From the cell containing the given text, extract its center point as (X, Y) coordinate. 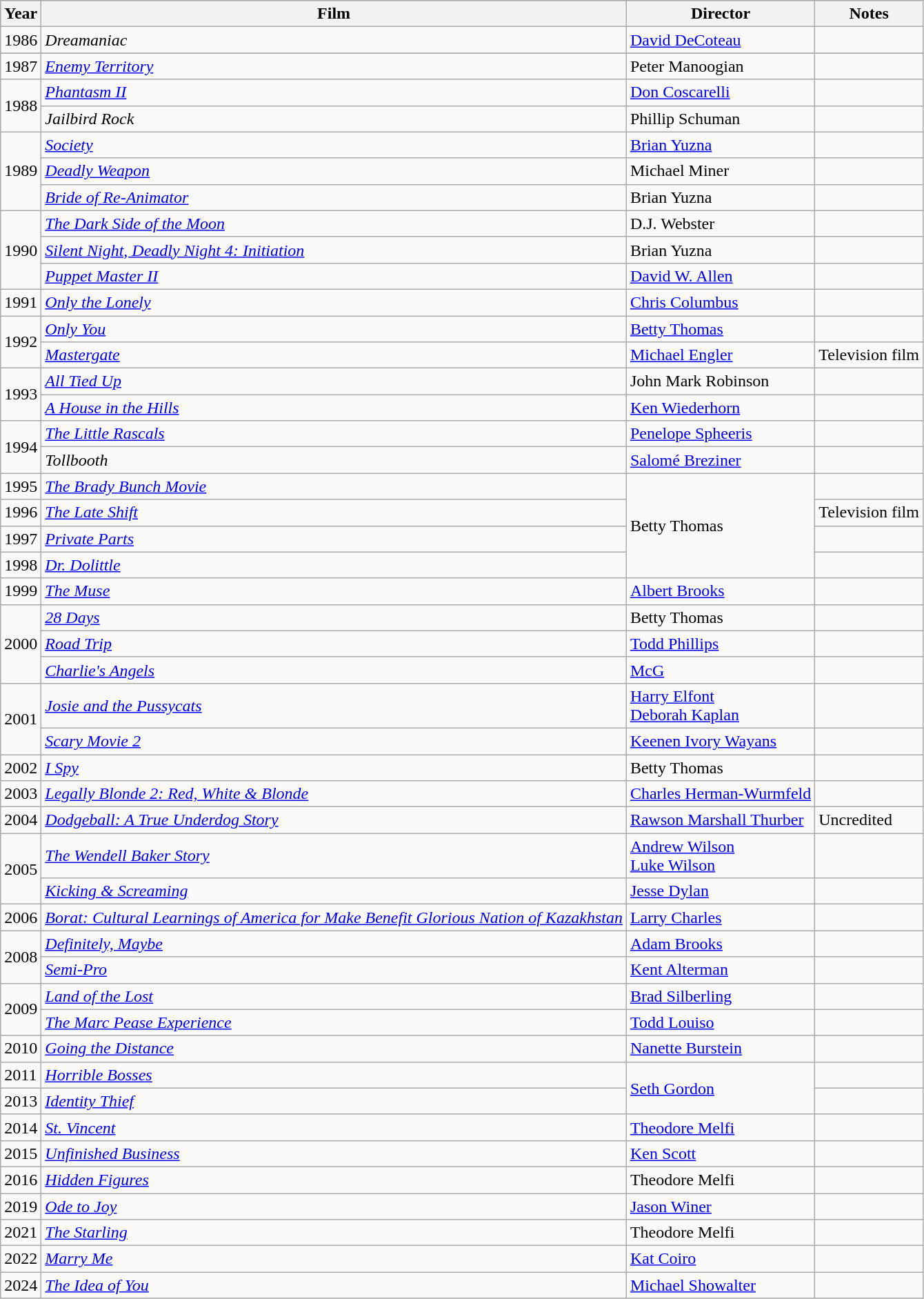
Going the Distance (334, 1049)
Mastergate (334, 355)
Ode to Joy (334, 1207)
Jesse Dylan (720, 891)
2014 (21, 1127)
Albert Brooks (720, 591)
Phillip Schuman (720, 119)
Michael Miner (720, 171)
1996 (21, 513)
Michael Showalter (720, 1285)
The Idea of You (334, 1285)
Adam Brooks (720, 944)
Dreamaniac (334, 40)
David DeCoteau (720, 40)
1999 (21, 591)
The Wendell Baker Story (334, 855)
1987 (21, 66)
Josie and the Pussycats (334, 705)
Harry ElfontDeborah Kaplan (720, 705)
Uncredited (869, 820)
Jason Winer (720, 1207)
Andrew WilsonLuke Wilson (720, 855)
Private Parts (334, 539)
I Spy (334, 768)
1997 (21, 539)
John Mark Robinson (720, 381)
1998 (21, 565)
McG (720, 670)
2002 (21, 768)
Land of the Lost (334, 996)
Hidden Figures (334, 1180)
Director (720, 14)
The Brady Bunch Movie (334, 486)
The Marc Pease Experience (334, 1022)
1994 (21, 447)
Marry Me (334, 1259)
Road Trip (334, 644)
Scary Movie 2 (334, 741)
1986 (21, 40)
2009 (21, 1009)
Silent Night, Deadly Night 4: Initiation (334, 250)
Kent Alterman (720, 970)
2013 (21, 1101)
2004 (21, 820)
1988 (21, 106)
2011 (21, 1075)
Bride of Re-Animator (334, 197)
Ken Scott (720, 1153)
2016 (21, 1180)
Larry Charles (720, 918)
2006 (21, 918)
2015 (21, 1153)
2024 (21, 1285)
Legally Blonde 2: Red, White & Blonde (334, 794)
Chris Columbus (720, 302)
The Dark Side of the Moon (334, 224)
Rawson Marshall Thurber (720, 820)
Don Coscarelli (720, 92)
A House in the Hills (334, 408)
David W. Allen (720, 276)
Puppet Master II (334, 276)
Charles Herman-Wurmfeld (720, 794)
Ken Wiederhorn (720, 408)
2019 (21, 1207)
Semi-Pro (334, 970)
Notes (869, 14)
St. Vincent (334, 1127)
Penelope Spheeris (720, 434)
The Little Rascals (334, 434)
2022 (21, 1259)
Borat: Cultural Learnings of America for Make Benefit Glorious Nation of Kazakhstan (334, 918)
Charlie's Angels (334, 670)
Brad Silberling (720, 996)
Tollbooth (334, 460)
2010 (21, 1049)
Identity Thief (334, 1101)
1992 (21, 342)
Michael Engler (720, 355)
Kat Coiro (720, 1259)
Film (334, 14)
Keenen Ivory Wayans (720, 741)
28 Days (334, 617)
1991 (21, 302)
Peter Manoogian (720, 66)
2003 (21, 794)
Definitely, Maybe (334, 944)
The Starling (334, 1233)
2008 (21, 957)
2001 (21, 719)
Salomé Breziner (720, 460)
Kicking & Screaming (334, 891)
Todd Louiso (720, 1022)
Society (334, 145)
Phantasm II (334, 92)
Only You (334, 329)
2000 (21, 644)
Dodgeball: A True Underdog Story (334, 820)
Jailbird Rock (334, 119)
1990 (21, 250)
D.J. Webster (720, 224)
1995 (21, 486)
All Tied Up (334, 381)
Enemy Territory (334, 66)
Todd Phillips (720, 644)
1989 (21, 171)
Unfinished Business (334, 1153)
The Late Shift (334, 513)
Horrible Bosses (334, 1075)
The Muse (334, 591)
Year (21, 14)
Only the Lonely (334, 302)
2021 (21, 1233)
Deadly Weapon (334, 171)
Nanette Burstein (720, 1049)
Seth Gordon (720, 1088)
2005 (21, 869)
Dr. Dolittle (334, 565)
1993 (21, 395)
